Provide the (X, Y) coordinate of the cell's center where the given text is located.  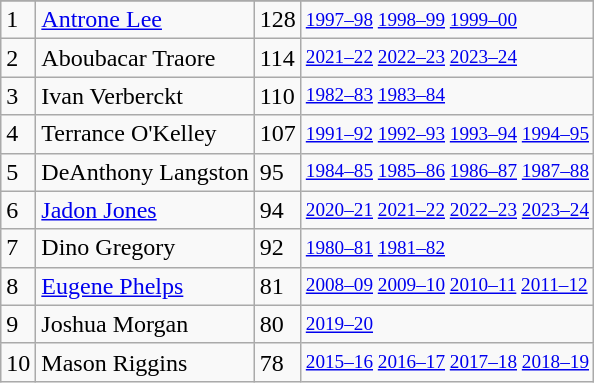
128 (278, 20)
1980–81 1981–82 (447, 248)
3 (18, 96)
6 (18, 210)
78 (278, 362)
2019–20 (447, 324)
94 (278, 210)
Dino Gregory (145, 248)
110 (278, 96)
Mason Riggins (145, 362)
1982–83 1983–84 (447, 96)
1997–98 1998–99 1999–00 (447, 20)
Antrone Lee (145, 20)
2021–22 2022–23 2023–24 (447, 58)
2015–16 2016–17 2017–18 2018–19 (447, 362)
92 (278, 248)
Ivan Verberckt (145, 96)
107 (278, 134)
Jadon Jones (145, 210)
2008–09 2009–10 2010–11 2011–12 (447, 286)
80 (278, 324)
95 (278, 172)
DeAnthony Langston (145, 172)
1984–85 1985–86 1986–87 1987–88 (447, 172)
2 (18, 58)
Joshua Morgan (145, 324)
2020–21 2021–22 2022–23 2023–24 (447, 210)
81 (278, 286)
114 (278, 58)
1991–92 1992–93 1993–94 1994–95 (447, 134)
8 (18, 286)
4 (18, 134)
Eugene Phelps (145, 286)
1 (18, 20)
Aboubacar Traore (145, 58)
5 (18, 172)
7 (18, 248)
9 (18, 324)
Terrance O'Kelley (145, 134)
10 (18, 362)
